Detect which cell encompasses the target text, then output its (X, Y) center coordinate. 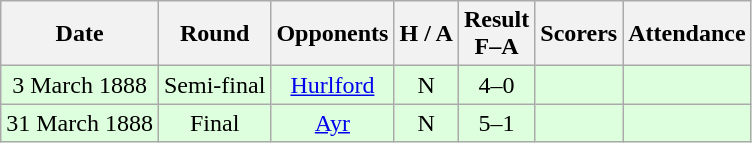
Final (214, 123)
Ayr (332, 123)
Attendance (687, 34)
4–0 (496, 85)
Hurlford (332, 85)
Opponents (332, 34)
31 March 1888 (80, 123)
Round (214, 34)
Semi-final (214, 85)
H / A (426, 34)
ResultF–A (496, 34)
Scorers (579, 34)
Date (80, 34)
5–1 (496, 123)
3 March 1888 (80, 85)
